For the text-containing cell, return its midpoint in (X, Y) coordinate format. 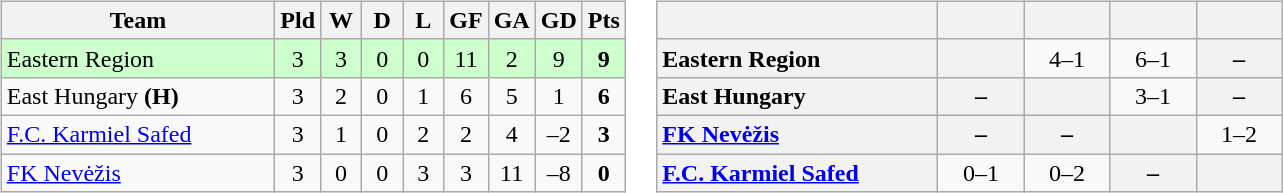
3–1 (1153, 96)
D (382, 20)
6–1 (1153, 58)
W (342, 20)
East Hungary (H) (138, 96)
4 (512, 134)
Team (138, 20)
0–2 (1067, 173)
0–1 (981, 173)
L (424, 20)
4–1 (1067, 58)
1–2 (1239, 134)
East Hungary (798, 96)
5 (512, 96)
GF (466, 20)
–8 (558, 173)
–2 (558, 134)
GA (512, 20)
GD (558, 20)
Pts (604, 20)
Pld (298, 20)
